Return the [X, Y] coordinate for the center point of the cell that contains the specified text.  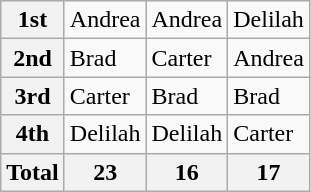
17 [269, 172]
Total [33, 172]
23 [105, 172]
2nd [33, 58]
3rd [33, 96]
4th [33, 134]
16 [187, 172]
1st [33, 20]
